Locate the cell with the specified text and output its (X, Y) center coordinate. 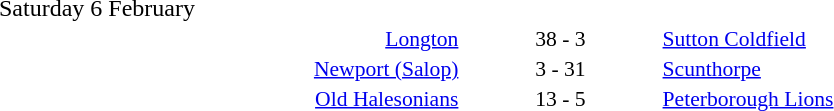
3 - 31 (560, 68)
38 - 3 (560, 38)
